From the cell containing the given text, extract its center point as [x, y] coordinate. 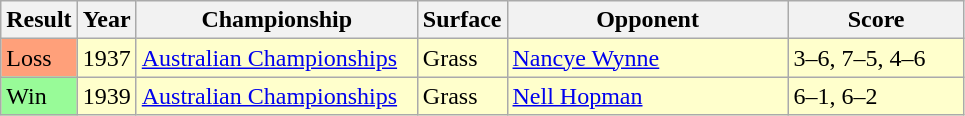
Score [876, 20]
Nancye Wynne [648, 58]
Result [39, 20]
1937 [106, 58]
3–6, 7–5, 4–6 [876, 58]
Surface [462, 20]
Year [106, 20]
Win [39, 96]
6–1, 6–2 [876, 96]
1939 [106, 96]
Loss [39, 58]
Championship [276, 20]
Nell Hopman [648, 96]
Opponent [648, 20]
